From the cell containing the given text, extract its center point as [x, y] coordinate. 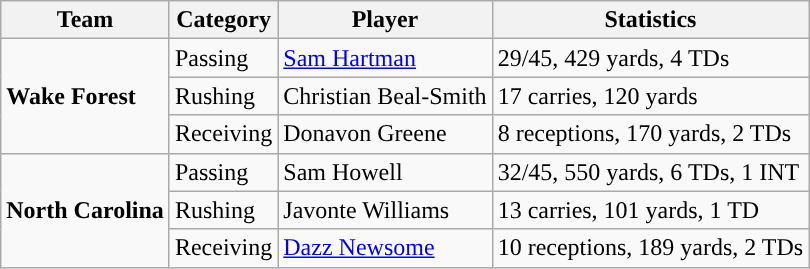
10 receptions, 189 yards, 2 TDs [650, 248]
29/45, 429 yards, 4 TDs [650, 58]
North Carolina [86, 210]
32/45, 550 yards, 6 TDs, 1 INT [650, 172]
Category [223, 20]
Donavon Greene [385, 134]
17 carries, 120 yards [650, 96]
Wake Forest [86, 96]
Statistics [650, 20]
Team [86, 20]
Javonte Williams [385, 210]
Christian Beal-Smith [385, 96]
13 carries, 101 yards, 1 TD [650, 210]
Sam Hartman [385, 58]
8 receptions, 170 yards, 2 TDs [650, 134]
Dazz Newsome [385, 248]
Player [385, 20]
Sam Howell [385, 172]
